Provide the (x, y) coordinate of the cell's center where the given text is located.  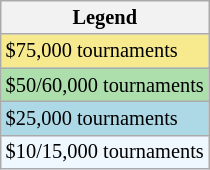
$10/15,000 tournaments (105, 152)
$75,000 tournaments (105, 51)
Legend (105, 17)
$25,000 tournaments (105, 118)
$50/60,000 tournaments (105, 85)
